Return the [x, y] coordinate for the center point of the cell that contains the specified text.  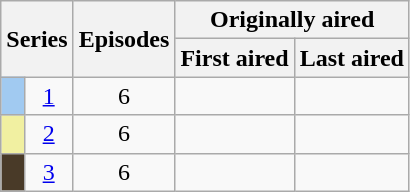
Originally aired [292, 20]
First aired [234, 58]
Episodes [124, 39]
2 [48, 134]
Series [37, 39]
Last aired [352, 58]
3 [48, 172]
1 [48, 96]
